Search for the cell housing the specified text and yield its [x, y] center coordinate. 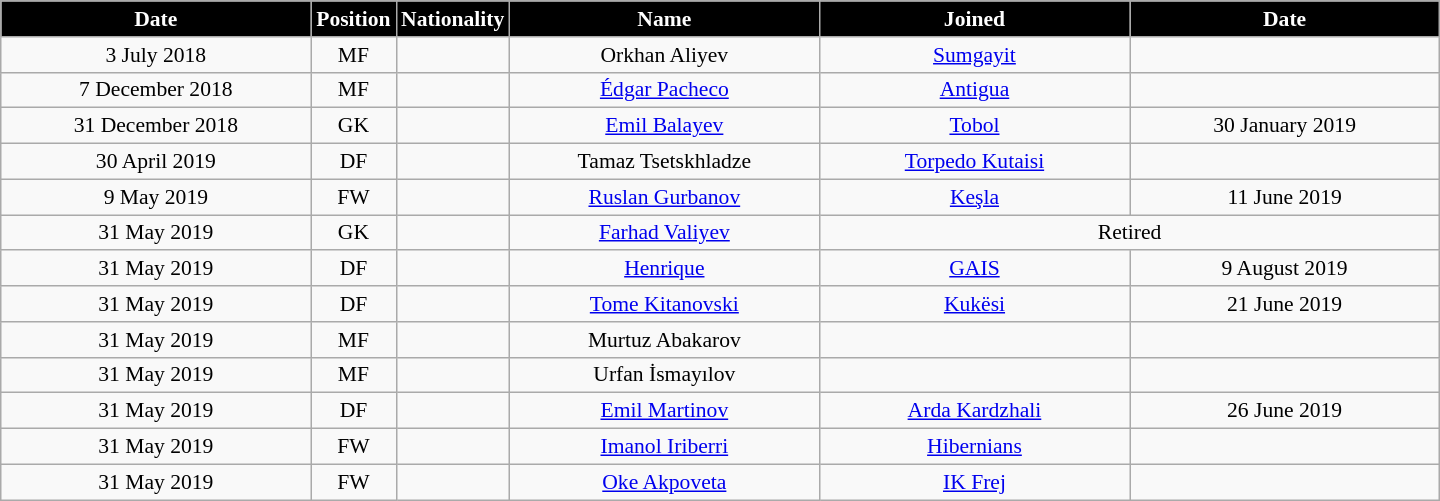
7 December 2018 [156, 90]
Position [354, 19]
30 January 2019 [1285, 126]
Tome Kitanovski [664, 304]
31 December 2018 [156, 126]
Arda Kardzhali [974, 411]
26 June 2019 [1285, 411]
Name [664, 19]
Farhad Valiyev [664, 233]
Édgar Pacheco [664, 90]
Kukësi [974, 304]
11 June 2019 [1285, 197]
Torpedo Kutaisi [974, 162]
9 August 2019 [1285, 269]
GAIS [974, 269]
Emil Balayev [664, 126]
Henrique [664, 269]
Orkhan Aliyev [664, 55]
Antigua [974, 90]
Ruslan Gurbanov [664, 197]
Sumgayit [974, 55]
9 May 2019 [156, 197]
Nationality [452, 19]
Urfan İsmayılov [664, 375]
Oke Akpoveta [664, 482]
Joined [974, 19]
Murtuz Abakarov [664, 340]
Imanol Iriberri [664, 447]
3 July 2018 [156, 55]
Tobol [974, 126]
Emil Martinov [664, 411]
Hibernians [974, 447]
30 April 2019 [156, 162]
Retired [1129, 233]
IK Frej [974, 482]
21 June 2019 [1285, 304]
Keşla [974, 197]
Tamaz Tsetskhladze [664, 162]
